Detect which cell encompasses the target text, then output its (x, y) center coordinate. 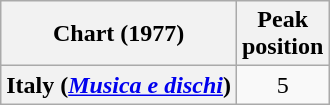
Italy (Musica e dischi) (119, 85)
5 (282, 85)
Peakposition (282, 34)
Chart (1977) (119, 34)
